Determine the (X, Y) coordinate at the center of the cell enclosing the given text.  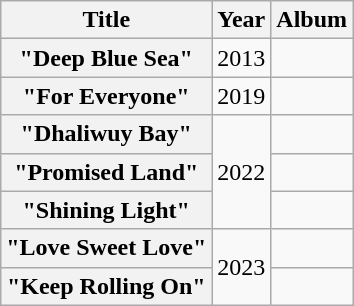
2023 (242, 267)
"Shining Light" (106, 210)
Album (312, 20)
Year (242, 20)
Title (106, 20)
"For Everyone" (106, 96)
"Love Sweet Love" (106, 248)
2013 (242, 58)
"Keep Rolling On" (106, 286)
"Dhaliwuy Bay" (106, 134)
"Promised Land" (106, 172)
"Deep Blue Sea" (106, 58)
2022 (242, 172)
2019 (242, 96)
